Output the [X, Y] coordinate of the center of the cell containing the given text.  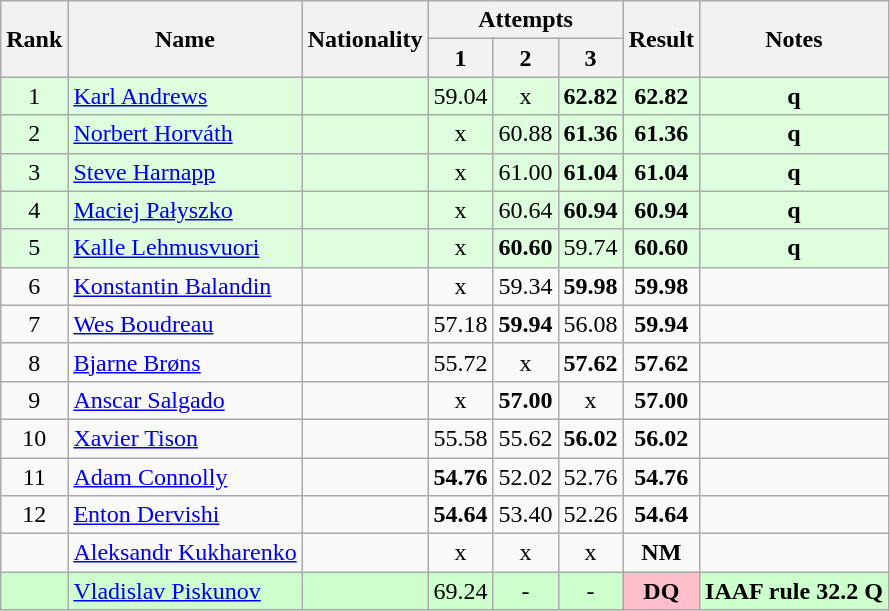
Vladislav Piskunov [185, 591]
Nationality [365, 39]
Rank [34, 39]
Notes [794, 39]
52.26 [590, 515]
Enton Dervishi [185, 515]
57.18 [460, 324]
4 [34, 210]
Kalle Lehmusvuori [185, 248]
59.74 [590, 248]
8 [34, 362]
Steve Harnapp [185, 172]
6 [34, 286]
NM [661, 553]
59.34 [526, 286]
Xavier Tison [185, 438]
55.72 [460, 362]
Bjarne Brøns [185, 362]
55.58 [460, 438]
52.76 [590, 477]
Aleksandr Kukharenko [185, 553]
60.88 [526, 134]
60.64 [526, 210]
Karl Andrews [185, 96]
5 [34, 248]
61.00 [526, 172]
Wes Boudreau [185, 324]
Anscar Salgado [185, 400]
Adam Connolly [185, 477]
53.40 [526, 515]
DQ [661, 591]
Attempts [526, 20]
11 [34, 477]
59.04 [460, 96]
52.02 [526, 477]
Result [661, 39]
55.62 [526, 438]
69.24 [460, 591]
IAAF rule 32.2 Q [794, 591]
Maciej Pałyszko [185, 210]
Konstantin Balandin [185, 286]
Norbert Horváth [185, 134]
12 [34, 515]
9 [34, 400]
56.08 [590, 324]
10 [34, 438]
Name [185, 39]
7 [34, 324]
